From the cell containing the given text, extract its center point as [x, y] coordinate. 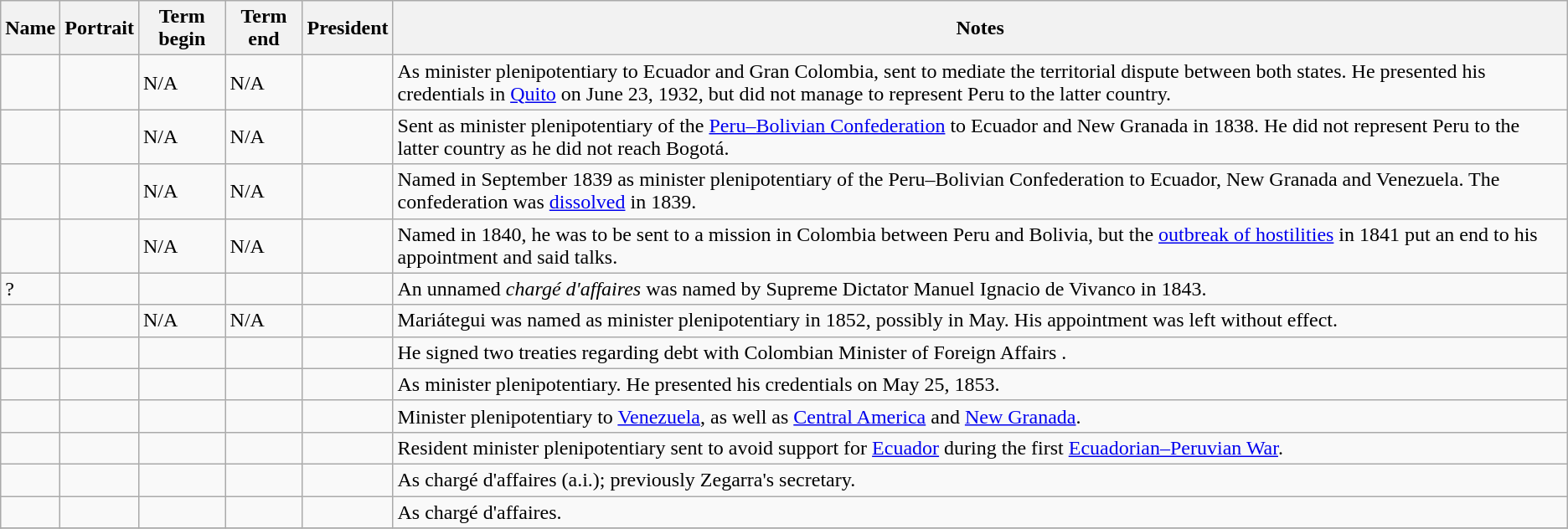
Term end [264, 28]
As minister plenipotentiary. He presented his credentials on May 25, 1853. [980, 384]
? [30, 289]
Mariátegui was named as minister plenipotentiary in 1852, possibly in May. His appointment was left without effect. [980, 321]
President [348, 28]
Name [30, 28]
Minister plenipotentiary to Venezuela, as well as Central America and New Granada. [980, 416]
Portrait [100, 28]
Resident minister plenipotentiary sent to avoid support for Ecuador during the first Ecuadorian–Peruvian War. [980, 448]
As chargé d'affaires. [980, 511]
An unnamed chargé d'affaires was named by Supreme Dictator Manuel Ignacio de Vivanco in 1843. [980, 289]
Term begin [182, 28]
As chargé d'affaires (a.i.); previously Zegarra's secretary. [980, 480]
Notes [980, 28]
He signed two treaties regarding debt with Colombian Minister of Foreign Affairs . [980, 352]
